Identify which cell holds the provided text, then report its [x, y] central coordinate. 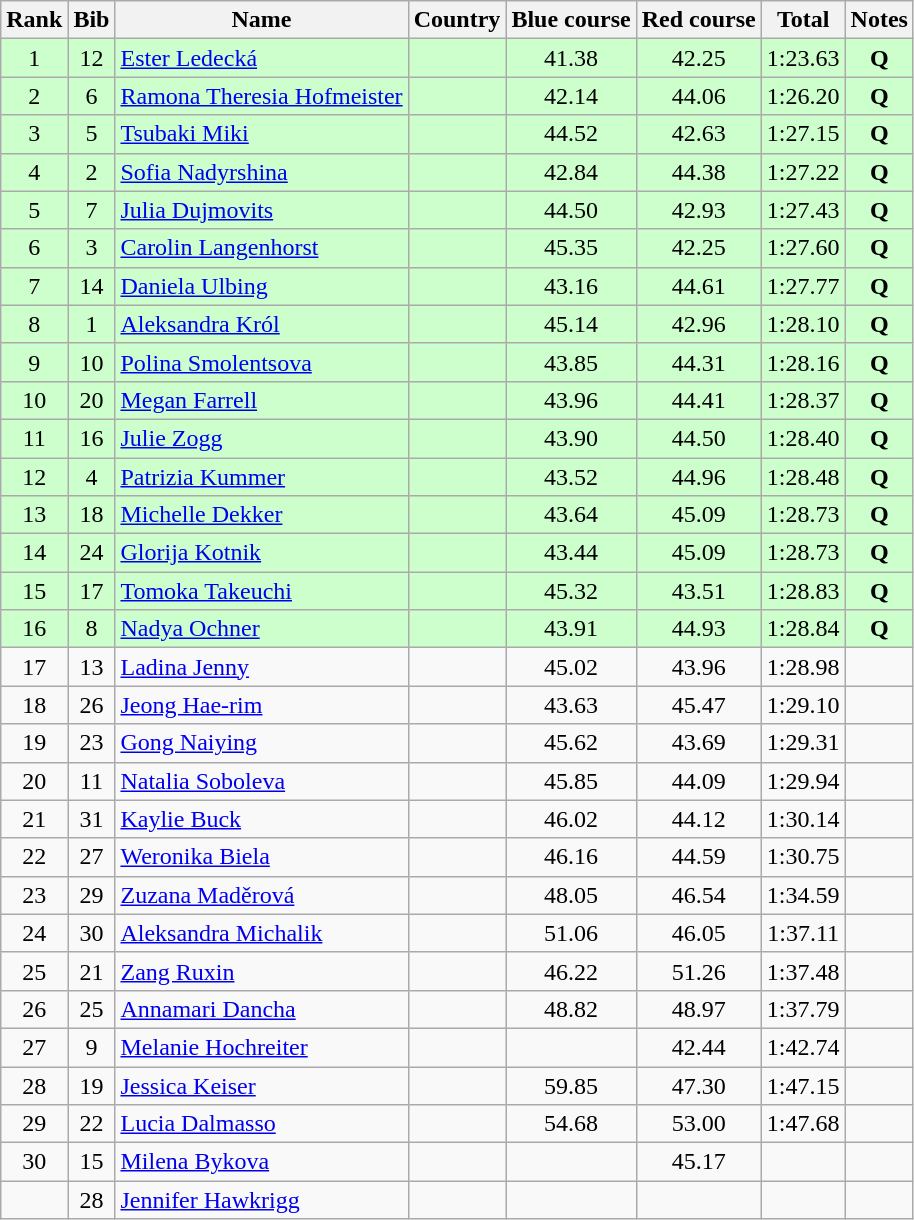
46.02 [571, 819]
51.06 [571, 933]
Gong Naiying [262, 743]
44.93 [698, 629]
Total [803, 20]
53.00 [698, 1124]
1:30.14 [803, 819]
42.63 [698, 134]
Natalia Soboleva [262, 781]
Jennifer Hawkrigg [262, 1200]
Julia Dujmovits [262, 210]
45.14 [571, 324]
Red course [698, 20]
1:27.77 [803, 286]
43.69 [698, 743]
45.02 [571, 667]
42.84 [571, 172]
1:28.84 [803, 629]
Megan Farrell [262, 400]
1:30.75 [803, 857]
1:29.10 [803, 705]
1:23.63 [803, 58]
43.44 [571, 553]
Patrizia Kummer [262, 477]
Zang Ruxin [262, 971]
Tomoka Takeuchi [262, 591]
44.61 [698, 286]
31 [92, 819]
Name [262, 20]
43.51 [698, 591]
1:37.79 [803, 1009]
44.06 [698, 96]
44.59 [698, 857]
43.64 [571, 515]
1:28.48 [803, 477]
1:28.83 [803, 591]
45.17 [698, 1162]
45.85 [571, 781]
1:42.74 [803, 1047]
Daniela Ulbing [262, 286]
Julie Zogg [262, 438]
Zuzana Maděrová [262, 895]
Ramona Theresia Hofmeister [262, 96]
Notes [879, 20]
43.52 [571, 477]
43.85 [571, 362]
Sofia Nadyrshina [262, 172]
1:27.43 [803, 210]
Annamari Dancha [262, 1009]
Weronika Biela [262, 857]
1:28.40 [803, 438]
Polina Smolentsova [262, 362]
44.41 [698, 400]
Ester Ledecká [262, 58]
43.63 [571, 705]
Ladina Jenny [262, 667]
42.93 [698, 210]
1:28.16 [803, 362]
Melanie Hochreiter [262, 1047]
47.30 [698, 1085]
42.44 [698, 1047]
46.16 [571, 857]
1:29.31 [803, 743]
Nadya Ochner [262, 629]
46.05 [698, 933]
48.82 [571, 1009]
Carolin Langenhorst [262, 248]
42.14 [571, 96]
Blue course [571, 20]
44.09 [698, 781]
44.52 [571, 134]
42.96 [698, 324]
1:34.59 [803, 895]
48.05 [571, 895]
43.16 [571, 286]
Bib [92, 20]
44.38 [698, 172]
1:27.60 [803, 248]
43.91 [571, 629]
1:28.37 [803, 400]
44.12 [698, 819]
Rank [34, 20]
Kaylie Buck [262, 819]
59.85 [571, 1085]
Michelle Dekker [262, 515]
45.47 [698, 705]
1:37.48 [803, 971]
51.26 [698, 971]
44.31 [698, 362]
46.22 [571, 971]
1:26.20 [803, 96]
Country [457, 20]
45.35 [571, 248]
Glorija Kotnik [262, 553]
1:28.98 [803, 667]
48.97 [698, 1009]
Tsubaki Miki [262, 134]
1:27.22 [803, 172]
44.96 [698, 477]
45.62 [571, 743]
46.54 [698, 895]
Milena Bykova [262, 1162]
1:47.15 [803, 1085]
43.90 [571, 438]
45.32 [571, 591]
Lucia Dalmasso [262, 1124]
Aleksandra Król [262, 324]
Jessica Keiser [262, 1085]
1:27.15 [803, 134]
41.38 [571, 58]
1:47.68 [803, 1124]
1:37.11 [803, 933]
Aleksandra Michalik [262, 933]
1:29.94 [803, 781]
54.68 [571, 1124]
Jeong Hae-rim [262, 705]
1:28.10 [803, 324]
